Search for the cell housing the specified text and yield its [X, Y] center coordinate. 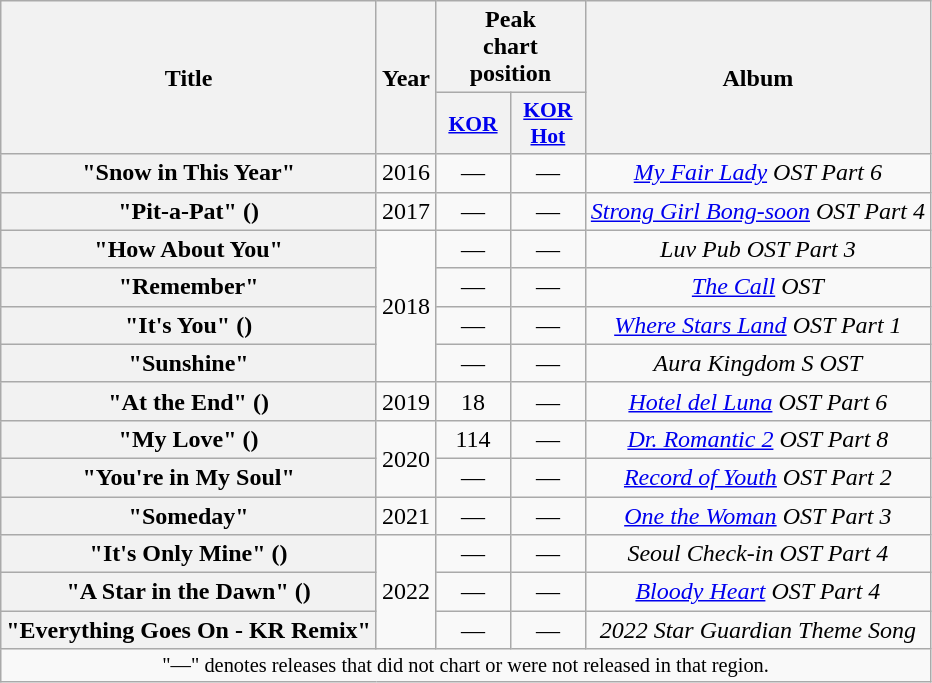
"It's You" () [189, 325]
"Snow in This Year" [189, 173]
Record of Youth OST Part 2 [758, 477]
"How About You" [189, 249]
Dr. Romantic 2 OST Part 8 [758, 439]
2022 [406, 592]
KORHot [548, 124]
"At the End" () [189, 401]
2017 [406, 211]
Where Stars Land OST Part 1 [758, 325]
"Pit-a-Pat" () [189, 211]
"Remember" [189, 287]
Year [406, 78]
My Fair Lady OST Part 6 [758, 173]
Album [758, 78]
2019 [406, 401]
2022 Star Guardian Theme Song [758, 630]
Title [189, 78]
"You're in My Soul" [189, 477]
"Someday" [189, 515]
"—" denotes releases that did not chart or were not released in that region. [466, 666]
2021 [406, 515]
"My Love" () [189, 439]
KOR [474, 124]
18 [474, 401]
Bloody Heart OST Part 4 [758, 592]
"It's Only Mine" () [189, 554]
Strong Girl Bong-soon OST Part 4 [758, 211]
"Sunshine" [189, 363]
2020 [406, 458]
"A Star in the Dawn" () [189, 592]
114 [474, 439]
The Call OST [758, 287]
Peakchartposition [511, 47]
2016 [406, 173]
Seoul Check-in OST Part 4 [758, 554]
One the Woman OST Part 3 [758, 515]
Aura Kingdom S OST [758, 363]
Hotel del Luna OST Part 6 [758, 401]
2018 [406, 306]
"Everything Goes On - KR Remix" [189, 630]
Luv Pub OST Part 3 [758, 249]
